Pinpoint the cell where the given text exists, returning its [X, Y] midpoint coordinate. 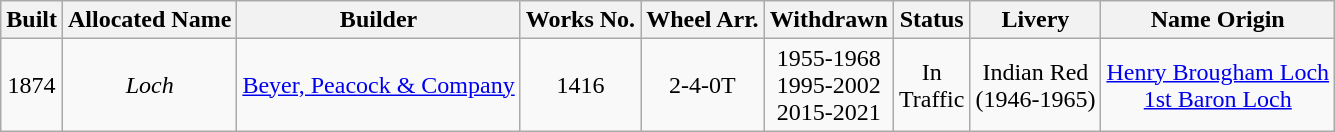
Works No. [580, 20]
InTraffic [931, 85]
1955-19681995-20022015-2021 [828, 85]
1874 [32, 85]
Livery [1036, 20]
Status [931, 20]
Indian Red(1946-1965) [1036, 85]
Henry Brougham Loch1st Baron Loch [1218, 85]
Allocated Name [150, 20]
Loch [150, 85]
2-4-0T [702, 85]
Wheel Arr. [702, 20]
1416 [580, 85]
Name Origin [1218, 20]
Built [32, 20]
Builder [378, 20]
Withdrawn [828, 20]
Beyer, Peacock & Company [378, 85]
